Capture the cell that displays the provided text and extract its (x, y) central coordinate. 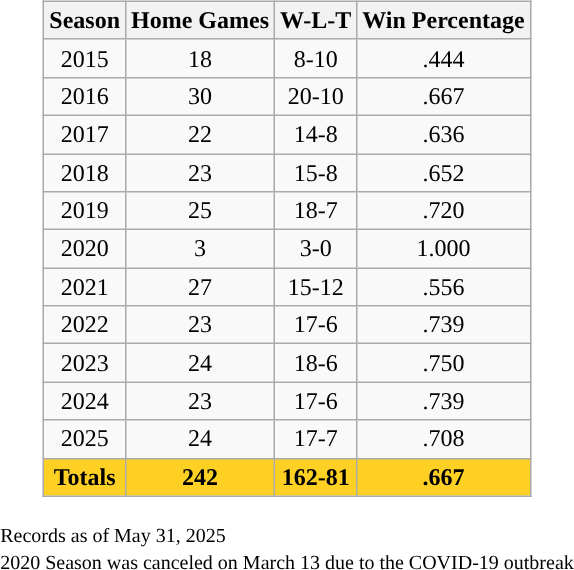
2019 (85, 211)
17-7 (316, 439)
W-L-T (316, 20)
18-6 (316, 363)
14-8 (316, 134)
2016 (85, 96)
2022 (85, 325)
2025 (85, 439)
18-7 (316, 211)
2017 (85, 134)
2018 (85, 173)
.556 (444, 287)
.444 (444, 58)
.720 (444, 211)
2015 (85, 58)
Win Percentage (444, 20)
.652 (444, 173)
2021 (85, 287)
242 (200, 477)
Totals (85, 477)
Home Games (200, 20)
18 (200, 58)
15-12 (316, 287)
3-0 (316, 249)
8-10 (316, 58)
2024 (85, 401)
20-10 (316, 96)
2023 (85, 363)
3 (200, 249)
.750 (444, 363)
15-8 (316, 173)
30 (200, 96)
162-81 (316, 477)
.636 (444, 134)
1.000 (444, 249)
27 (200, 287)
Season (85, 20)
25 (200, 211)
.708 (444, 439)
22 (200, 134)
2020 (85, 249)
